Identify which cell holds the provided text, then report its [X, Y] central coordinate. 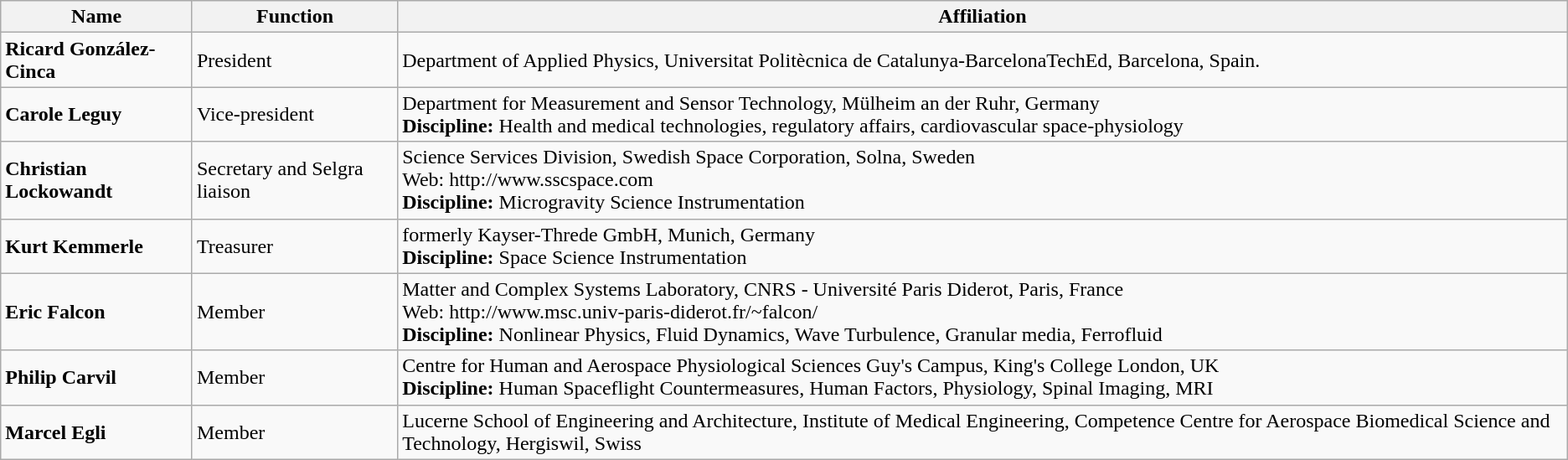
Eric Falcon [97, 312]
Carole Leguy [97, 114]
Marcel Egli [97, 432]
Kurt Kemmerle [97, 246]
Ricard González-Cinca [97, 60]
Christian Lockowandt [97, 180]
Secretary and Selgra liaison [295, 180]
Function [295, 17]
Department of Applied Physics, Universitat Politècnica de Catalunya-BarcelonaTechEd, Barcelona, Spain. [983, 60]
formerly Kayser-Threde GmbH, Munich, GermanyDiscipline: Space Science Instrumentation [983, 246]
Name [97, 17]
Science Services Division, Swedish Space Corporation, Solna, SwedenWeb: http://www.sscspace.comDiscipline: Microgravity Science Instrumentation [983, 180]
Philip Carvil [97, 377]
Vice-president [295, 114]
Treasurer [295, 246]
Affiliation [983, 17]
President [295, 60]
